Pinpoint the cell where the given text exists, returning its (x, y) midpoint coordinate. 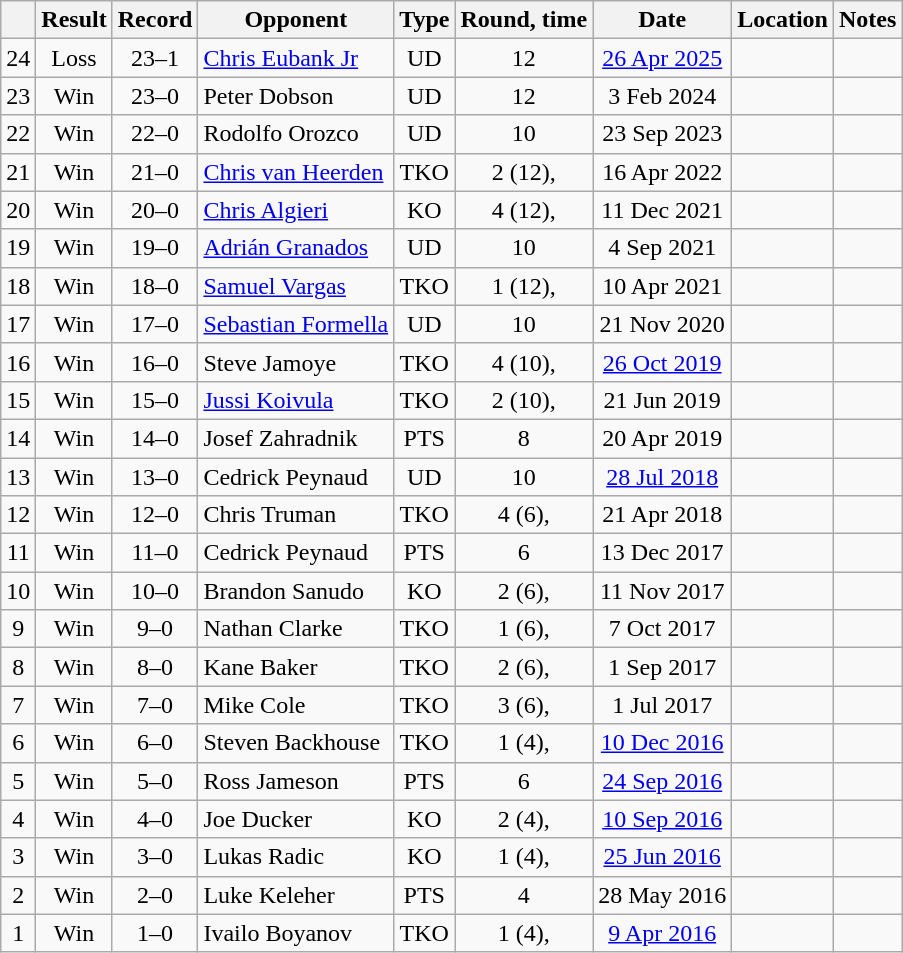
Location (783, 20)
3 (6), (524, 705)
9 Apr 2016 (662, 933)
2 (18, 895)
10 Apr 2021 (662, 286)
11 Nov 2017 (662, 591)
1 (6), (524, 629)
18–0 (155, 286)
24 Sep 2016 (662, 781)
22 (18, 134)
Type (424, 20)
24 (18, 58)
Mike Cole (296, 705)
13 (18, 477)
9 (18, 629)
21 Nov 2020 (662, 324)
Chris Algieri (296, 210)
16 (18, 362)
20–0 (155, 210)
Nathan Clarke (296, 629)
Notes (867, 20)
16 Apr 2022 (662, 172)
Ivailo Boyanov (296, 933)
17 (18, 324)
17–0 (155, 324)
10 Sep 2016 (662, 819)
18 (18, 286)
12–0 (155, 515)
Rodolfo Orozco (296, 134)
Round, time (524, 20)
7 Oct 2017 (662, 629)
23–1 (155, 58)
14–0 (155, 438)
4 Sep 2021 (662, 248)
Sebastian Formella (296, 324)
Steve Jamoye (296, 362)
1 (12), (524, 286)
20 Apr 2019 (662, 438)
4 (12), (524, 210)
19 (18, 248)
2 (10), (524, 400)
2 (12), (524, 172)
2–0 (155, 895)
Josef Zahradnik (296, 438)
23–0 (155, 96)
1 Sep 2017 (662, 667)
9–0 (155, 629)
25 Jun 2016 (662, 857)
7 (18, 705)
28 Jul 2018 (662, 477)
1–0 (155, 933)
Opponent (296, 20)
23 Sep 2023 (662, 134)
21 (18, 172)
Date (662, 20)
15 (18, 400)
Steven Backhouse (296, 743)
Kane Baker (296, 667)
14 (18, 438)
7–0 (155, 705)
8–0 (155, 667)
4 (10), (524, 362)
4–0 (155, 819)
13–0 (155, 477)
19–0 (155, 248)
3 (18, 857)
26 Oct 2019 (662, 362)
5 (18, 781)
22–0 (155, 134)
10–0 (155, 591)
Loss (74, 58)
3–0 (155, 857)
10 Dec 2016 (662, 743)
11 Dec 2021 (662, 210)
16–0 (155, 362)
11–0 (155, 553)
Peter Dobson (296, 96)
21 Jun 2019 (662, 400)
Samuel Vargas (296, 286)
Joe Ducker (296, 819)
Chris Eubank Jr (296, 58)
28 May 2016 (662, 895)
Record (155, 20)
2 (4), (524, 819)
6–0 (155, 743)
Chris Truman (296, 515)
26 Apr 2025 (662, 58)
4 (6), (524, 515)
21–0 (155, 172)
Lukas Radic (296, 857)
23 (18, 96)
1 Jul 2017 (662, 705)
Brandon Sanudo (296, 591)
15–0 (155, 400)
Result (74, 20)
3 Feb 2024 (662, 96)
11 (18, 553)
Chris van Heerden (296, 172)
20 (18, 210)
Adrián Granados (296, 248)
Jussi Koivula (296, 400)
1 (18, 933)
13 Dec 2017 (662, 553)
Ross Jameson (296, 781)
5–0 (155, 781)
21 Apr 2018 (662, 515)
Luke Keleher (296, 895)
